Scan for the cell matching the given text and deliver its [X, Y] coordinate at center. 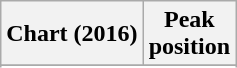
Chart (2016) [72, 34]
Peakposition [189, 34]
